Capture the cell that displays the provided text and extract its (x, y) central coordinate. 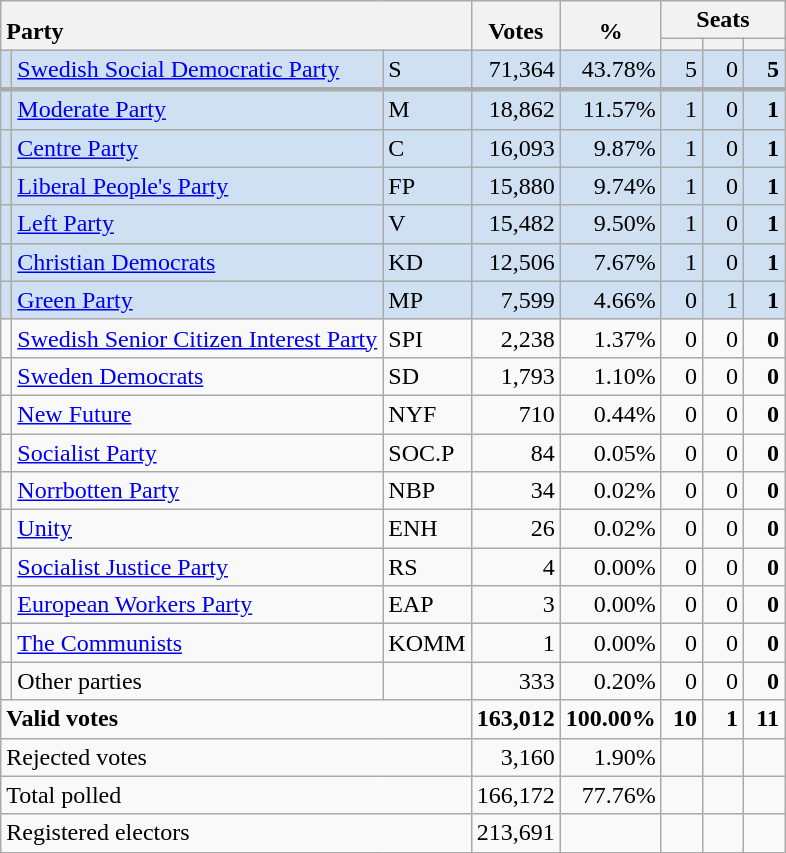
Total polled (236, 795)
11 (764, 719)
Votes (516, 26)
26 (516, 529)
NYF (427, 414)
Sweden Democrats (198, 376)
9.74% (610, 186)
11.57% (610, 109)
77.76% (610, 795)
KD (427, 262)
Swedish Social Democratic Party (198, 70)
Socialist Party (198, 453)
MP (427, 300)
710 (516, 414)
NBP (427, 491)
Left Party (198, 224)
EAP (427, 605)
Registered electors (236, 833)
9.50% (610, 224)
4 (516, 567)
Valid votes (236, 719)
Moderate Party (198, 109)
10 (682, 719)
1.90% (610, 757)
1.37% (610, 338)
M (427, 109)
Unity (198, 529)
18,862 (516, 109)
0.20% (610, 681)
7,599 (516, 300)
16,093 (516, 148)
4.66% (610, 300)
KOMM (427, 643)
15,482 (516, 224)
333 (516, 681)
European Workers Party (198, 605)
Seats (722, 20)
The Communists (198, 643)
FP (427, 186)
3,160 (516, 757)
3 (516, 605)
Swedish Senior Citizen Interest Party (198, 338)
Socialist Justice Party (198, 567)
RS (427, 567)
71,364 (516, 70)
43.78% (610, 70)
163,012 (516, 719)
2,238 (516, 338)
9.87% (610, 148)
100.00% (610, 719)
213,691 (516, 833)
15,880 (516, 186)
Norrbotten Party (198, 491)
ENH (427, 529)
1,793 (516, 376)
84 (516, 453)
12,506 (516, 262)
166,172 (516, 795)
Christian Democrats (198, 262)
7.67% (610, 262)
Green Party (198, 300)
Liberal People's Party (198, 186)
SD (427, 376)
V (427, 224)
Other parties (198, 681)
% (610, 26)
0.44% (610, 414)
New Future (198, 414)
SPI (427, 338)
SOC.P (427, 453)
Centre Party (198, 148)
34 (516, 491)
0.05% (610, 453)
Party (236, 26)
C (427, 148)
1.10% (610, 376)
S (427, 70)
Rejected votes (236, 757)
